From the cell containing the given text, extract its center point as (x, y) coordinate. 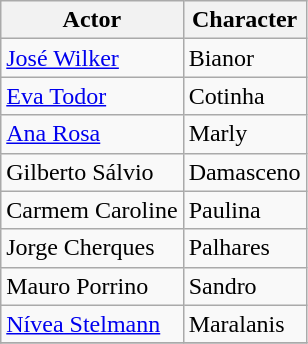
Mauro Porrino (92, 286)
Actor (92, 20)
Marly (244, 134)
Eva Todor (92, 96)
Cotinha (244, 96)
Bianor (244, 58)
Carmem Caroline (92, 210)
Maralanis (244, 324)
Damasceno (244, 172)
Palhares (244, 248)
Jorge Cherques (92, 248)
Paulina (244, 210)
Sandro (244, 286)
Gilberto Sálvio (92, 172)
Nívea Stelmann (92, 324)
Ana Rosa (92, 134)
Character (244, 20)
José Wilker (92, 58)
